From the cell containing the given text, extract its center point as [X, Y] coordinate. 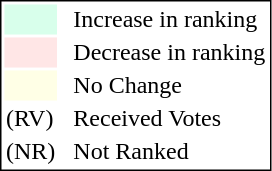
Not Ranked [170, 151]
Received Votes [170, 119]
(RV) [30, 119]
(NR) [30, 151]
Increase in ranking [170, 19]
No Change [170, 85]
Decrease in ranking [170, 53]
